Return the [x, y] coordinate for the center point of the cell that contains the specified text.  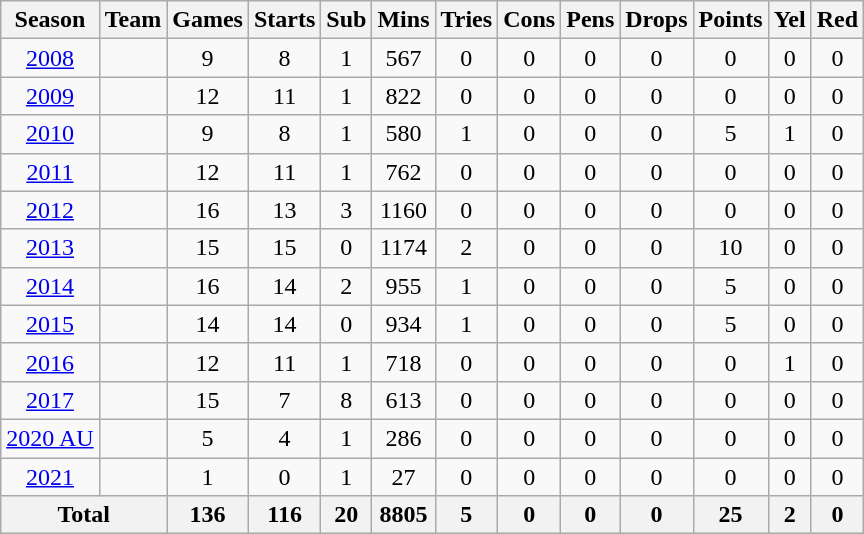
2016 [50, 362]
286 [404, 438]
934 [404, 324]
Team [133, 20]
2021 [50, 477]
Cons [530, 20]
4 [284, 438]
Total [84, 515]
1174 [404, 248]
Red [837, 20]
3 [346, 210]
2010 [50, 134]
136 [208, 515]
Starts [284, 20]
2009 [50, 96]
Games [208, 20]
Points [730, 20]
822 [404, 96]
Season [50, 20]
Sub [346, 20]
2020 AU [50, 438]
10 [730, 248]
Yel [790, 20]
8805 [404, 515]
718 [404, 362]
1160 [404, 210]
567 [404, 58]
116 [284, 515]
2015 [50, 324]
Tries [466, 20]
2012 [50, 210]
13 [284, 210]
2008 [50, 58]
Mins [404, 20]
613 [404, 400]
2011 [50, 172]
2014 [50, 286]
580 [404, 134]
Drops [656, 20]
955 [404, 286]
Pens [590, 20]
7 [284, 400]
762 [404, 172]
27 [404, 477]
20 [346, 515]
2017 [50, 400]
2013 [50, 248]
25 [730, 515]
